Detect which cell encompasses the target text, then output its [x, y] center coordinate. 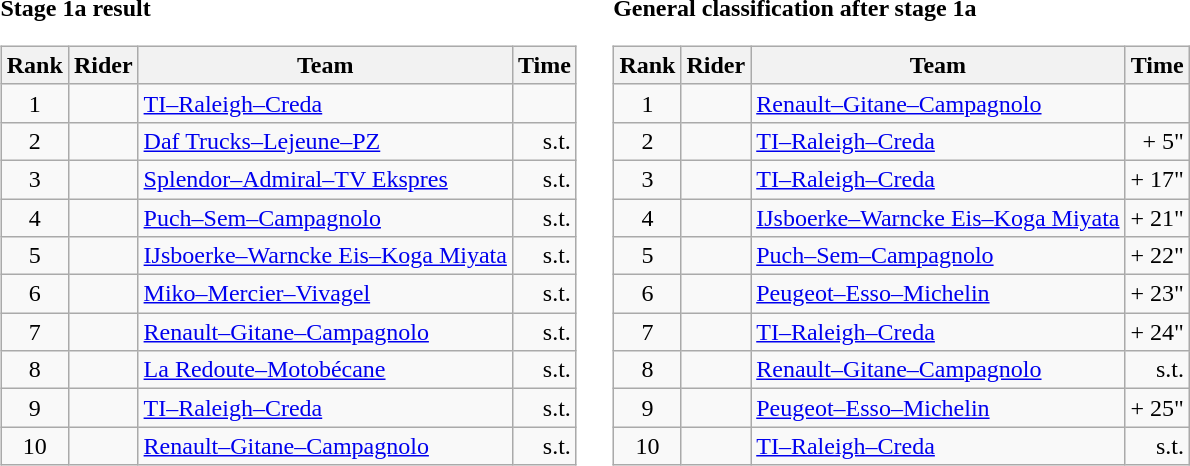
+ 23" [1157, 294]
+ 21" [1157, 217]
Daf Trucks–Lejeune–PZ [325, 141]
+ 22" [1157, 256]
La Redoute–Motobécane [325, 370]
Miko–Mercier–Vivagel [325, 294]
+ 25" [1157, 408]
+ 17" [1157, 179]
+ 5" [1157, 141]
+ 24" [1157, 332]
Splendor–Admiral–TV Ekspres [325, 179]
